For the text-containing cell, return its midpoint in [X, Y] coordinate format. 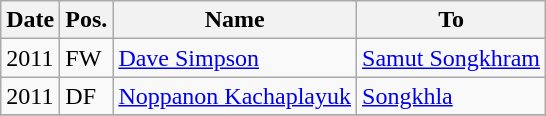
Noppanon Kachaplayuk [235, 96]
Dave Simpson [235, 58]
DF [86, 96]
Date [30, 20]
To [452, 20]
FW [86, 58]
Songkhla [452, 96]
Name [235, 20]
Pos. [86, 20]
Samut Songkhram [452, 58]
